Return the [x, y] coordinate for the center point of the cell that contains the specified text.  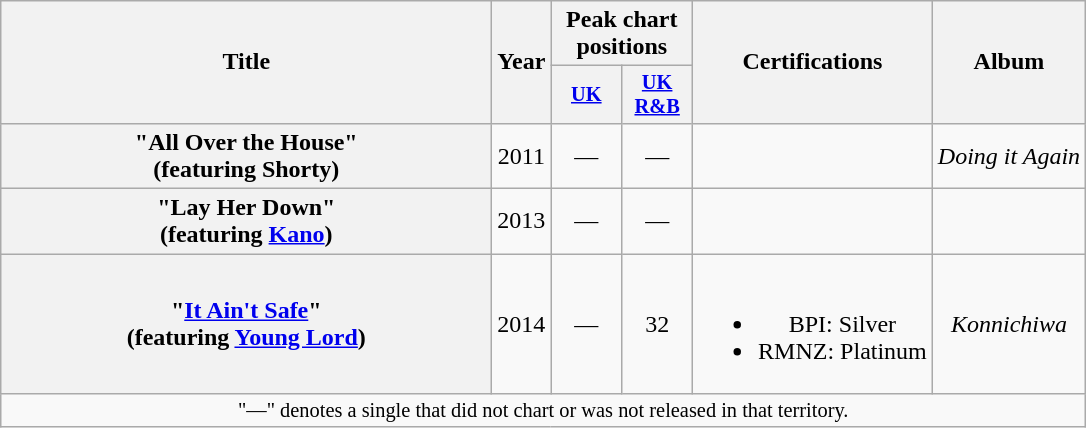
"Lay Her Down"(featuring Kano) [246, 222]
Year [522, 62]
UKR&B [658, 95]
2014 [522, 324]
2011 [522, 156]
Doing it Again [1008, 156]
Certifications [813, 62]
Peak chart positions [622, 34]
"—" denotes a single that did not chart or was not released in that territory. [544, 411]
32 [658, 324]
BPI: SilverRMNZ: Platinum [813, 324]
Title [246, 62]
2013 [522, 222]
"All Over the House"(featuring Shorty) [246, 156]
Konnichiwa [1008, 324]
Album [1008, 62]
UK [586, 95]
"It Ain't Safe"(featuring Young Lord) [246, 324]
